Return the (x, y) coordinate for the center point of the cell that contains the specified text.  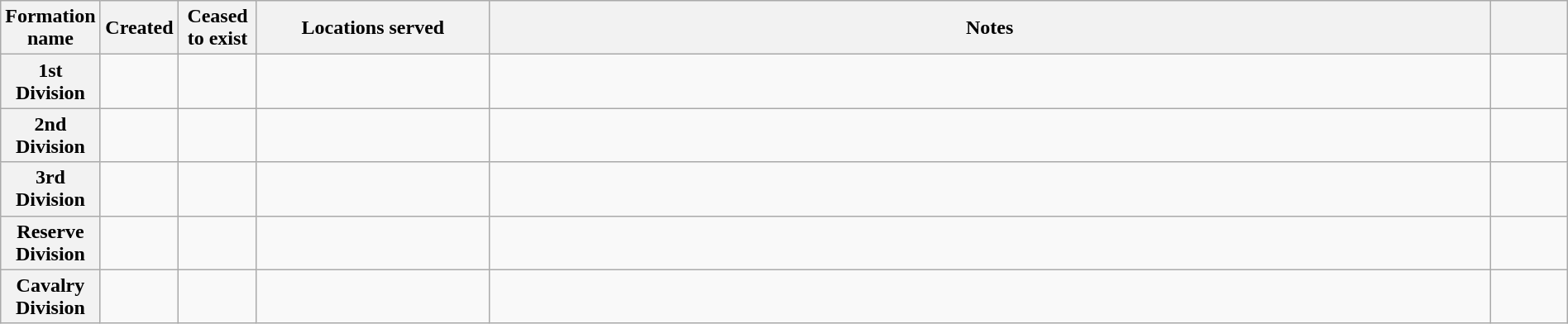
2nd Division (50, 136)
Locations served (372, 28)
Ceased to exist (218, 28)
Notes (989, 28)
3rd Division (50, 188)
Formation name (50, 28)
Cavalry Division (50, 296)
Reserve Division (50, 243)
1st Division (50, 81)
Created (139, 28)
